Find where the given text appears and provide that cell's center as [x, y] coordinate. 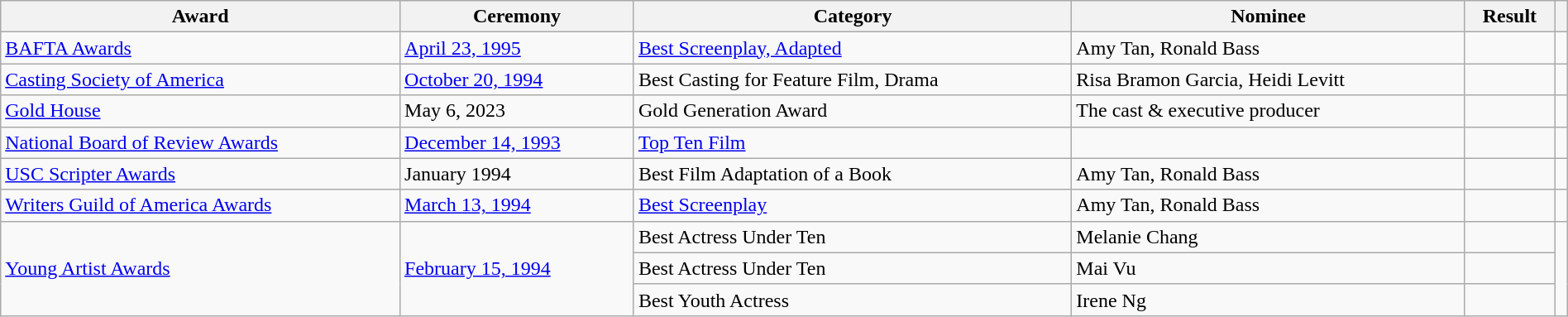
Mai Vu [1269, 268]
BAFTA Awards [200, 48]
Melanie Chang [1269, 237]
Category [852, 17]
October 20, 1994 [518, 79]
Best Youth Actress [852, 300]
May 6, 2023 [518, 111]
Risa Bramon Garcia, Heidi Levitt [1269, 79]
Gold Generation Award [852, 111]
December 14, 1993 [518, 142]
Young Artist Awards [200, 268]
Best Screenplay, Adapted [852, 48]
January 1994 [518, 174]
USC Scripter Awards [200, 174]
Best Casting for Feature Film, Drama [852, 79]
Nominee [1269, 17]
April 23, 1995 [518, 48]
February 15, 1994 [518, 268]
Top Ten Film [852, 142]
Irene Ng [1269, 300]
Ceremony [518, 17]
Result [1509, 17]
Award [200, 17]
Gold House [200, 111]
Writers Guild of America Awards [200, 205]
Casting Society of America [200, 79]
Best Film Adaptation of a Book [852, 174]
The cast & executive producer [1269, 111]
National Board of Review Awards [200, 142]
March 13, 1994 [518, 205]
Best Screenplay [852, 205]
